Output the (x, y) coordinate of the center of the cell containing the given text.  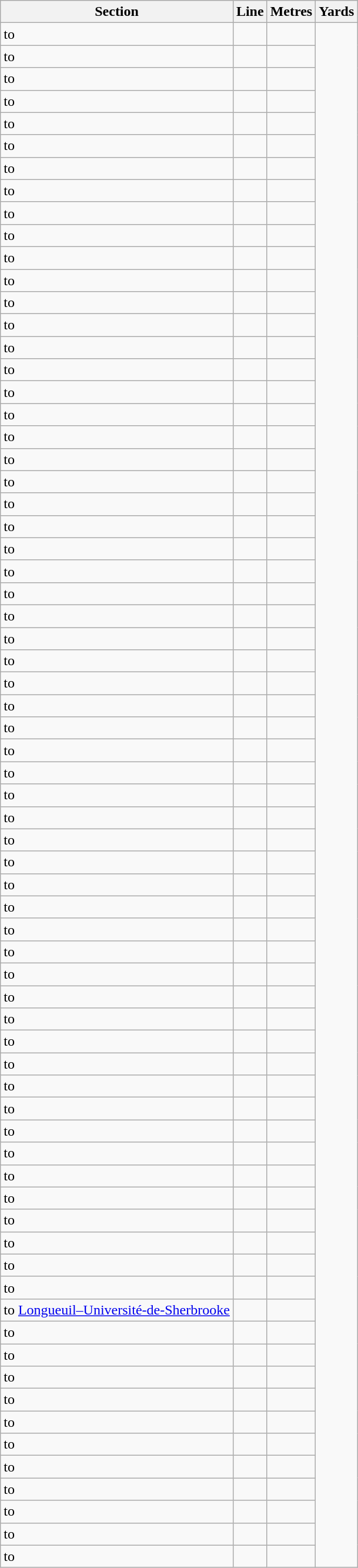
to Longueuil–Université-de-Sherbrooke (117, 1310)
Line (250, 12)
Section (117, 12)
Yards (336, 12)
Metres (292, 12)
